Capture the cell that displays the provided text and extract its (X, Y) central coordinate. 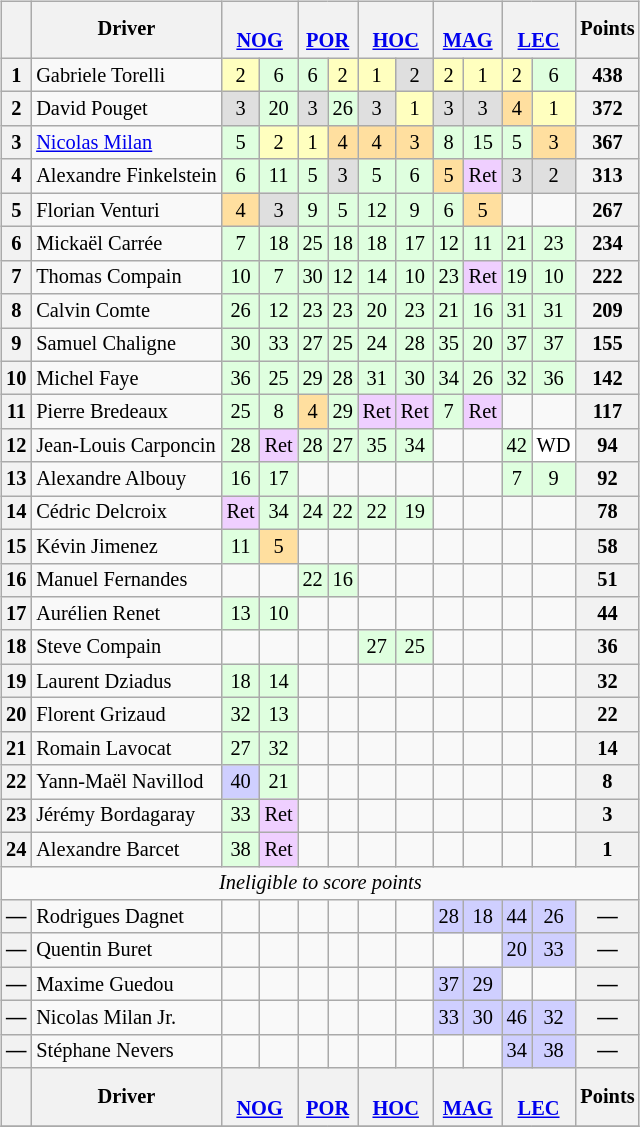
Aurélien Renet (126, 614)
Romain Lavocat (126, 748)
78 (607, 513)
42 (517, 446)
Florian Venturi (126, 210)
94 (607, 446)
Pierre Bredeaux (126, 412)
Steve Compain (126, 647)
Yann-Maël Navillod (126, 782)
Alexandre Barcet (126, 849)
117 (607, 412)
Laurent Dziadus (126, 681)
Ineligible to score points (320, 883)
Alexandre Finkelstein (126, 176)
Gabriele Torelli (126, 75)
209 (607, 311)
Quentin Buret (126, 950)
WD (554, 446)
Alexandre Albouy (126, 479)
155 (607, 345)
Florent Grizaud (126, 715)
438 (607, 75)
Michel Faye (126, 378)
313 (607, 176)
46 (517, 1018)
92 (607, 479)
Maxime Guedou (126, 984)
372 (607, 109)
Cédric Delcroix (126, 513)
Samuel Chaligne (126, 345)
51 (607, 580)
234 (607, 244)
Stéphane Nevers (126, 1051)
367 (607, 143)
142 (607, 378)
Kévin Jimenez (126, 546)
Thomas Compain (126, 277)
Jean-Louis Carponcin (126, 446)
Nicolas Milan (126, 143)
222 (607, 277)
David Pouget (126, 109)
Rodrigues Dagnet (126, 917)
58 (607, 546)
Nicolas Milan Jr. (126, 1018)
Calvin Comte (126, 311)
Jérémy Bordagaray (126, 816)
Mickaël Carrée (126, 244)
40 (241, 782)
267 (607, 210)
Manuel Fernandes (126, 580)
